For the text-containing cell, return its midpoint in [X, Y] coordinate format. 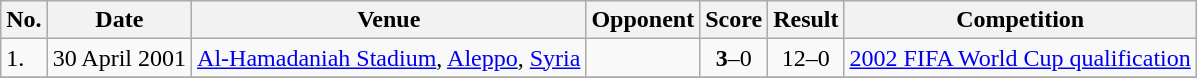
Venue [389, 20]
Date [119, 20]
12–0 [806, 58]
1. [24, 58]
Score [734, 20]
Competition [1020, 20]
30 April 2001 [119, 58]
Opponent [643, 20]
Al-Hamadaniah Stadium, Aleppo, Syria [389, 58]
3–0 [734, 58]
Result [806, 20]
No. [24, 20]
2002 FIFA World Cup qualification [1020, 58]
